Provide the [x, y] coordinate of the cell's center where the given text is located.  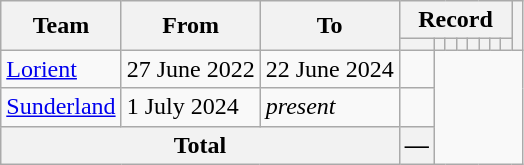
Lorient [61, 69]
Team [61, 26]
1 July 2024 [190, 107]
22 June 2024 [330, 69]
Total [200, 145]
To [330, 26]
Record [455, 20]
From [190, 26]
Sunderland [61, 107]
27 June 2022 [190, 69]
present [330, 107]
— [416, 145]
